For the text-containing cell, return its midpoint in [X, Y] coordinate format. 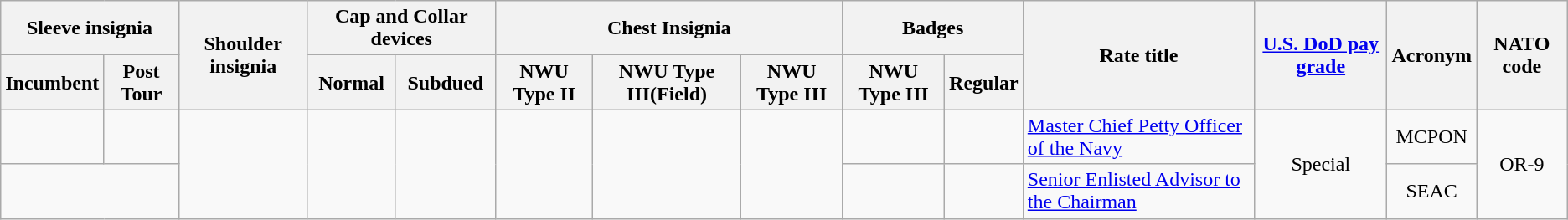
MCPON [1432, 137]
Senior Enlisted Advisor to the Chairman [1138, 191]
Incumbent [52, 82]
Rate title [1138, 55]
Acronym [1432, 55]
Shoulder insignia [243, 55]
Badges [933, 28]
Special [1321, 164]
U.S. DoD pay grade [1321, 55]
SEAC [1432, 191]
Sleeve insignia [90, 28]
Cap and Collar devices [402, 28]
Normal [352, 82]
Subdued [446, 82]
OR-9 [1523, 164]
Master Chief Petty Officer of the Navy [1138, 137]
Chest Insignia [669, 28]
Regular [984, 82]
NWU Type II [544, 82]
NWU Type III(Field) [667, 82]
Post Tour [141, 82]
NATO code [1523, 55]
